From the cell containing the given text, extract its center point as [X, Y] coordinate. 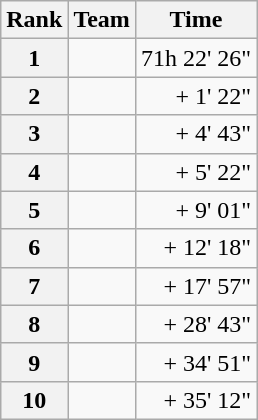
+ 5' 22" [196, 172]
10 [34, 400]
7 [34, 286]
2 [34, 96]
+ 35' 12" [196, 400]
Rank [34, 20]
+ 1' 22" [196, 96]
+ 28' 43" [196, 324]
4 [34, 172]
6 [34, 248]
+ 9' 01" [196, 210]
71h 22' 26" [196, 58]
+ 17' 57" [196, 286]
8 [34, 324]
3 [34, 134]
+ 4' 43" [196, 134]
5 [34, 210]
Team [102, 20]
Time [196, 20]
+ 34' 51" [196, 362]
+ 12' 18" [196, 248]
9 [34, 362]
1 [34, 58]
